From the cell containing the given text, extract its center point as (x, y) coordinate. 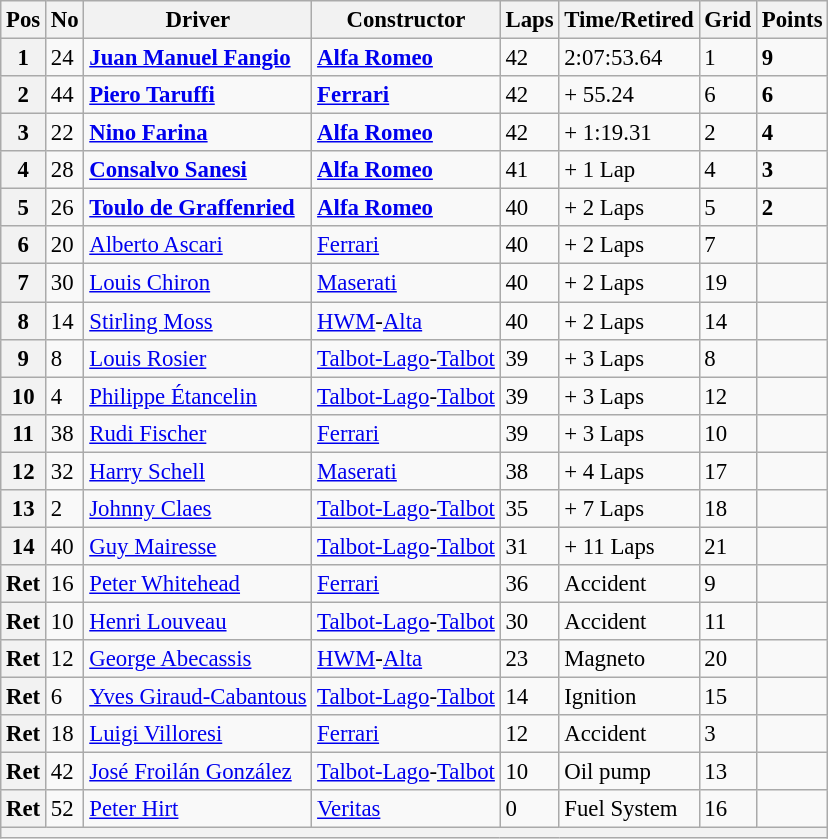
Johnny Claes (198, 509)
Time/Retired (629, 20)
17 (728, 471)
36 (530, 584)
+ 1:19.31 (629, 133)
Louis Rosier (198, 358)
+ 7 Laps (629, 509)
Henri Louveau (198, 621)
52 (65, 809)
Alberto Ascari (198, 245)
Peter Whitehead (198, 584)
Fuel System (629, 809)
Veritas (406, 809)
35 (530, 509)
Toulo de Graffenried (198, 208)
21 (728, 546)
Nino Farina (198, 133)
Juan Manuel Fangio (198, 58)
Piero Taruffi (198, 95)
George Abecassis (198, 659)
José Froilán González (198, 772)
32 (65, 471)
Magneto (629, 659)
Guy Mairesse (198, 546)
41 (530, 170)
+ 11 Laps (629, 546)
No (65, 20)
Points (792, 20)
Philippe Étancelin (198, 396)
Laps (530, 20)
44 (65, 95)
+ 55.24 (629, 95)
Yves Giraud-Cabantous (198, 697)
26 (65, 208)
+ 4 Laps (629, 471)
Pos (24, 20)
19 (728, 283)
2:07:53.64 (629, 58)
Luigi Villoresi (198, 734)
Constructor (406, 20)
22 (65, 133)
15 (728, 697)
+ 1 Lap (629, 170)
Consalvo Sanesi (198, 170)
23 (530, 659)
31 (530, 546)
0 (530, 809)
Oil pump (629, 772)
Rudi Fischer (198, 433)
Louis Chiron (198, 283)
24 (65, 58)
Stirling Moss (198, 321)
Grid (728, 20)
Ignition (629, 697)
Driver (198, 20)
Harry Schell (198, 471)
28 (65, 170)
Peter Hirt (198, 809)
